Return [X, Y] of the center of cell containing provided text 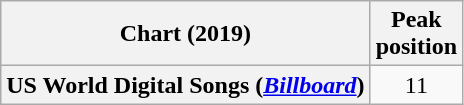
Chart (2019) [186, 34]
US World Digital Songs (Billboard) [186, 85]
11 [416, 85]
Peakposition [416, 34]
